Extract the (X, Y) coordinate from the center of the cell holding the provided text.  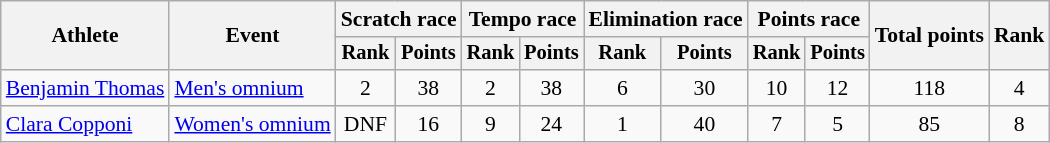
6 (623, 88)
40 (704, 124)
Clara Copponi (86, 124)
118 (930, 88)
Women's omnium (252, 124)
30 (704, 88)
1 (623, 124)
8 (1020, 124)
Tempo race (523, 19)
10 (777, 88)
DNF (366, 124)
Athlete (86, 36)
9 (491, 124)
Elimination race (666, 19)
12 (837, 88)
Total points (930, 36)
Men's omnium (252, 88)
5 (837, 124)
85 (930, 124)
4 (1020, 88)
Points race (809, 19)
16 (428, 124)
Event (252, 36)
Benjamin Thomas (86, 88)
24 (551, 124)
Scratch race (399, 19)
7 (777, 124)
